Find where the given text appears and provide that cell's center as (x, y) coordinate. 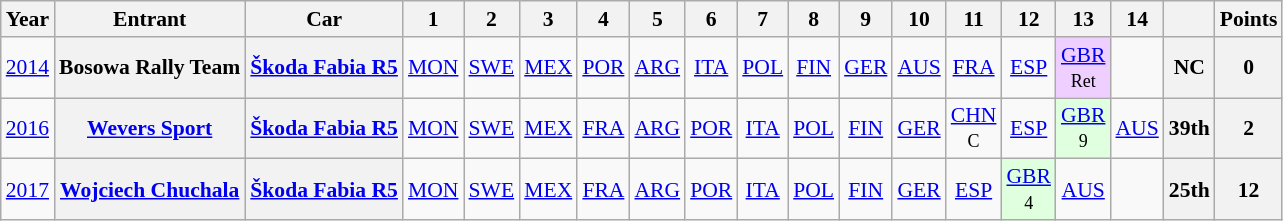
Entrant (150, 19)
25th (1190, 190)
2014 (28, 68)
Points (1249, 19)
7 (762, 19)
6 (711, 19)
13 (1084, 19)
CHNC (974, 128)
11 (974, 19)
39th (1190, 128)
14 (1136, 19)
2016 (28, 128)
NC (1190, 68)
8 (814, 19)
0 (1249, 68)
1 (434, 19)
4 (603, 19)
Bosowa Rally Team (150, 68)
10 (918, 19)
5 (657, 19)
Year (28, 19)
GBR4 (1028, 190)
GBR9 (1084, 128)
Wojciech Chuchala (150, 190)
3 (548, 19)
Wevers Sport (150, 128)
Car (324, 19)
GBRRet (1084, 68)
2017 (28, 190)
9 (866, 19)
